Return (X, Y) of the center of cell containing provided text 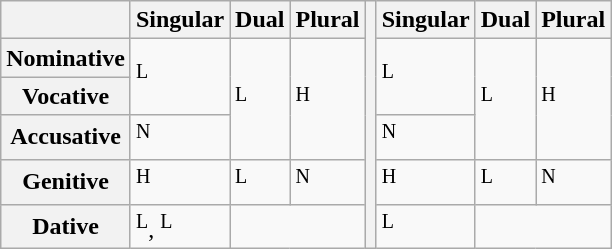
L, L (180, 226)
Nominative (66, 58)
Dative (66, 226)
Accusative (66, 138)
Genitive (66, 182)
Vocative (66, 96)
